Pinpoint the cell where the given text exists, returning its [X, Y] midpoint coordinate. 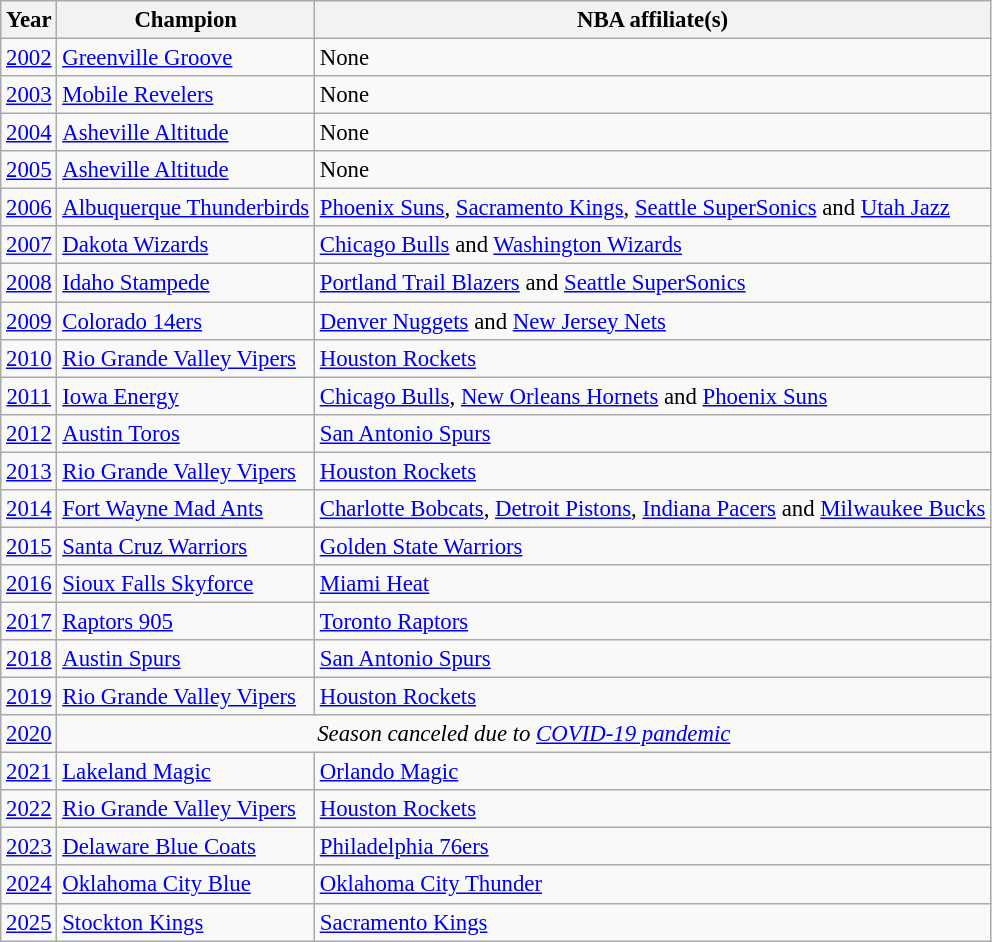
Philadelphia 76ers [652, 847]
Idaho Stampede [186, 283]
2020 [29, 734]
2003 [29, 95]
Oklahoma City Thunder [652, 885]
2004 [29, 133]
NBA affiliate(s) [652, 20]
2005 [29, 170]
2019 [29, 697]
Chicago Bulls, New Orleans Hornets and Phoenix Suns [652, 396]
Phoenix Suns, Sacramento Kings, Seattle SuperSonics and Utah Jazz [652, 208]
Golden State Warriors [652, 546]
Season canceled due to COVID-19 pandemic [524, 734]
Year [29, 20]
Raptors 905 [186, 621]
Chicago Bulls and Washington Wizards [652, 245]
2011 [29, 396]
2008 [29, 283]
2002 [29, 58]
Sacramento Kings [652, 922]
2025 [29, 922]
2023 [29, 847]
2017 [29, 621]
2009 [29, 321]
Lakeland Magic [186, 772]
2010 [29, 358]
Delaware Blue Coats [186, 847]
Oklahoma City Blue [186, 885]
2022 [29, 809]
2021 [29, 772]
Mobile Revelers [186, 95]
Dakota Wizards [186, 245]
Santa Cruz Warriors [186, 546]
2016 [29, 584]
Colorado 14ers [186, 321]
2018 [29, 659]
2015 [29, 546]
Iowa Energy [186, 396]
Toronto Raptors [652, 621]
Albuquerque Thunderbirds [186, 208]
2012 [29, 433]
Fort Wayne Mad Ants [186, 509]
Charlotte Bobcats, Detroit Pistons, Indiana Pacers and Milwaukee Bucks [652, 509]
2014 [29, 509]
2006 [29, 208]
Greenville Groove [186, 58]
Denver Nuggets and New Jersey Nets [652, 321]
Austin Toros [186, 433]
Miami Heat [652, 584]
2024 [29, 885]
Portland Trail Blazers and Seattle SuperSonics [652, 283]
Sioux Falls Skyforce [186, 584]
Champion [186, 20]
Austin Spurs [186, 659]
2007 [29, 245]
Stockton Kings [186, 922]
2013 [29, 471]
Orlando Magic [652, 772]
